Capture the cell that displays the provided text and extract its [X, Y] central coordinate. 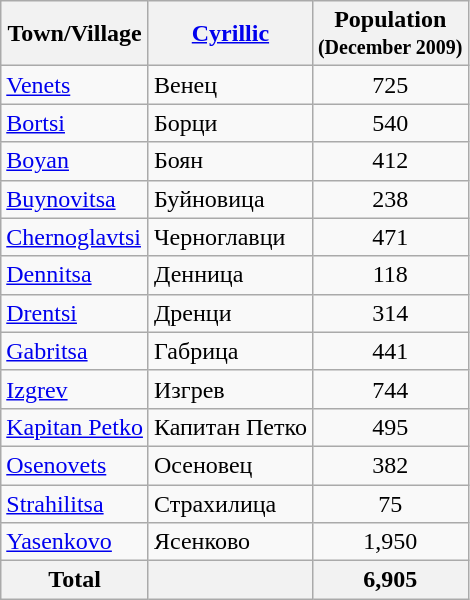
Buynovitsa [75, 199]
412 [390, 161]
Капитан Петко [230, 427]
725 [390, 85]
540 [390, 123]
Osenovets [75, 465]
441 [390, 351]
Boyan [75, 161]
Изгрев [230, 389]
Венец [230, 85]
Осеновец [230, 465]
Chernoglavtsi [75, 237]
Yasenkovo [75, 542]
Dennitsa [75, 275]
238 [390, 199]
Town/Village [75, 34]
Габрица [230, 351]
Ясенково [230, 542]
Total [75, 580]
Cyrillic [230, 34]
495 [390, 427]
Izgrev [75, 389]
Venets [75, 85]
744 [390, 389]
Kapitan Petko [75, 427]
6,905 [390, 580]
Буйновица [230, 199]
382 [390, 465]
Борци [230, 123]
471 [390, 237]
314 [390, 313]
Bortsi [75, 123]
Drentsi [75, 313]
Черноглавци [230, 237]
75 [390, 503]
1,950 [390, 542]
Дренци [230, 313]
Strahilitsa [75, 503]
Population(December 2009) [390, 34]
118 [390, 275]
Gabritsa [75, 351]
Денница [230, 275]
Страхилица [230, 503]
Боян [230, 161]
